Return the (X, Y) coordinate for the center point of the cell that contains the specified text.  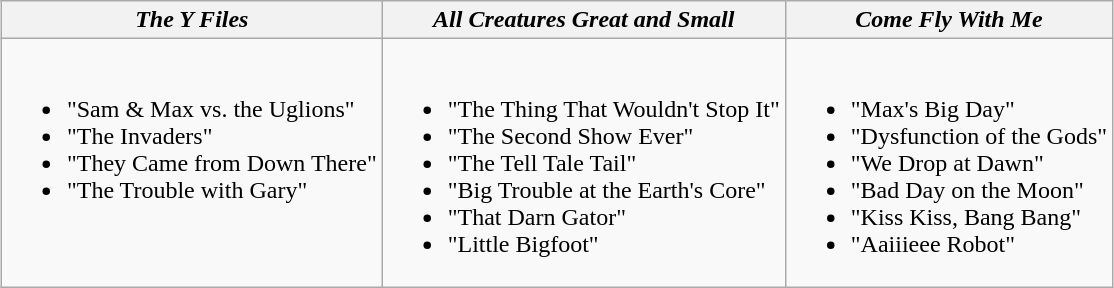
All Creatures Great and Small (584, 20)
"Sam & Max vs. the Uglions""The Invaders""They Came from Down There""The Trouble with Gary" (192, 163)
"Max's Big Day""Dysfunction of the Gods""We Drop at Dawn""Bad Day on the Moon""Kiss Kiss, Bang Bang""Aaiiieee Robot" (948, 163)
Come Fly With Me (948, 20)
The Y Files (192, 20)
"The Thing That Wouldn't Stop It""The Second Show Ever""The Tell Tale Tail""Big Trouble at the Earth's Core""That Darn Gator""Little Bigfoot" (584, 163)
